Search for the cell housing the specified text and yield its (X, Y) center coordinate. 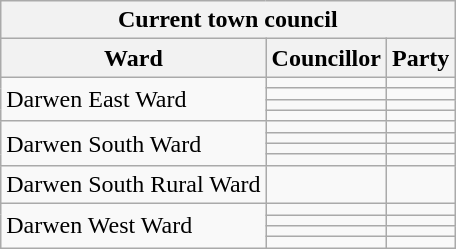
Darwen West Ward (134, 225)
Current town council (228, 20)
Councillor (326, 58)
Darwen East Ward (134, 99)
Ward (134, 58)
Darwen South Rural Ward (134, 184)
Darwen South Ward (134, 143)
Party (420, 58)
